Return [X, Y] of the center of cell containing provided text 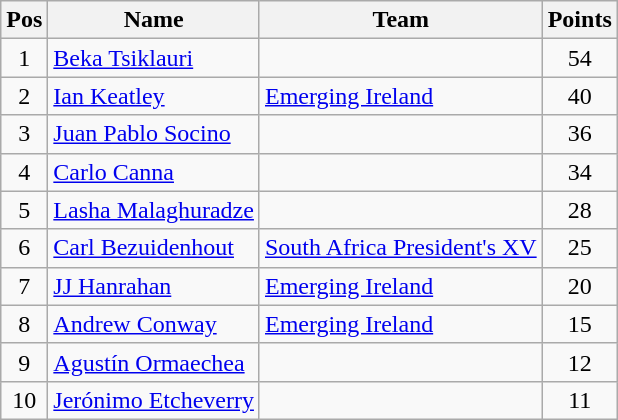
South Africa President's XV [400, 248]
1 [24, 58]
8 [24, 324]
7 [24, 286]
Lasha Malaghuradze [154, 210]
5 [24, 210]
2 [24, 96]
6 [24, 248]
Ian Keatley [154, 96]
4 [24, 172]
Andrew Conway [154, 324]
40 [580, 96]
Juan Pablo Socino [154, 134]
15 [580, 324]
28 [580, 210]
JJ Hanrahan [154, 286]
11 [580, 400]
34 [580, 172]
12 [580, 362]
9 [24, 362]
20 [580, 286]
Team [400, 20]
Carl Bezuidenhout [154, 248]
Jerónimo Etcheverry [154, 400]
Name [154, 20]
54 [580, 58]
Carlo Canna [154, 172]
Pos [24, 20]
Agustín Ormaechea [154, 362]
Beka Tsiklauri [154, 58]
Points [580, 20]
10 [24, 400]
3 [24, 134]
25 [580, 248]
36 [580, 134]
